Identify which cell holds the provided text, then report its (X, Y) central coordinate. 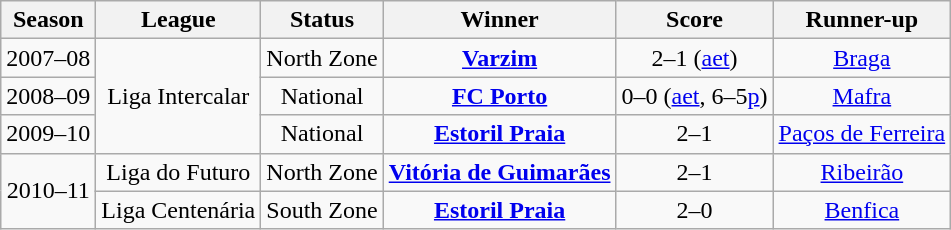
2010–11 (48, 191)
2008–09 (48, 96)
2–0 (694, 210)
FC Porto (500, 96)
League (178, 20)
Mafra (862, 96)
South Zone (322, 210)
Liga Intercalar (178, 96)
Ribeirão (862, 172)
Status (322, 20)
Paços de Ferreira (862, 134)
Vitória de Guimarães (500, 172)
2–1 (aet) (694, 58)
2009–10 (48, 134)
Braga (862, 58)
Runner-up (862, 20)
Winner (500, 20)
Benfica (862, 210)
Liga do Futuro (178, 172)
Score (694, 20)
Liga Centenária (178, 210)
2007–08 (48, 58)
Varzim (500, 58)
0–0 (aet, 6–5p) (694, 96)
Season (48, 20)
